Capture the cell that displays the provided text and extract its (X, Y) central coordinate. 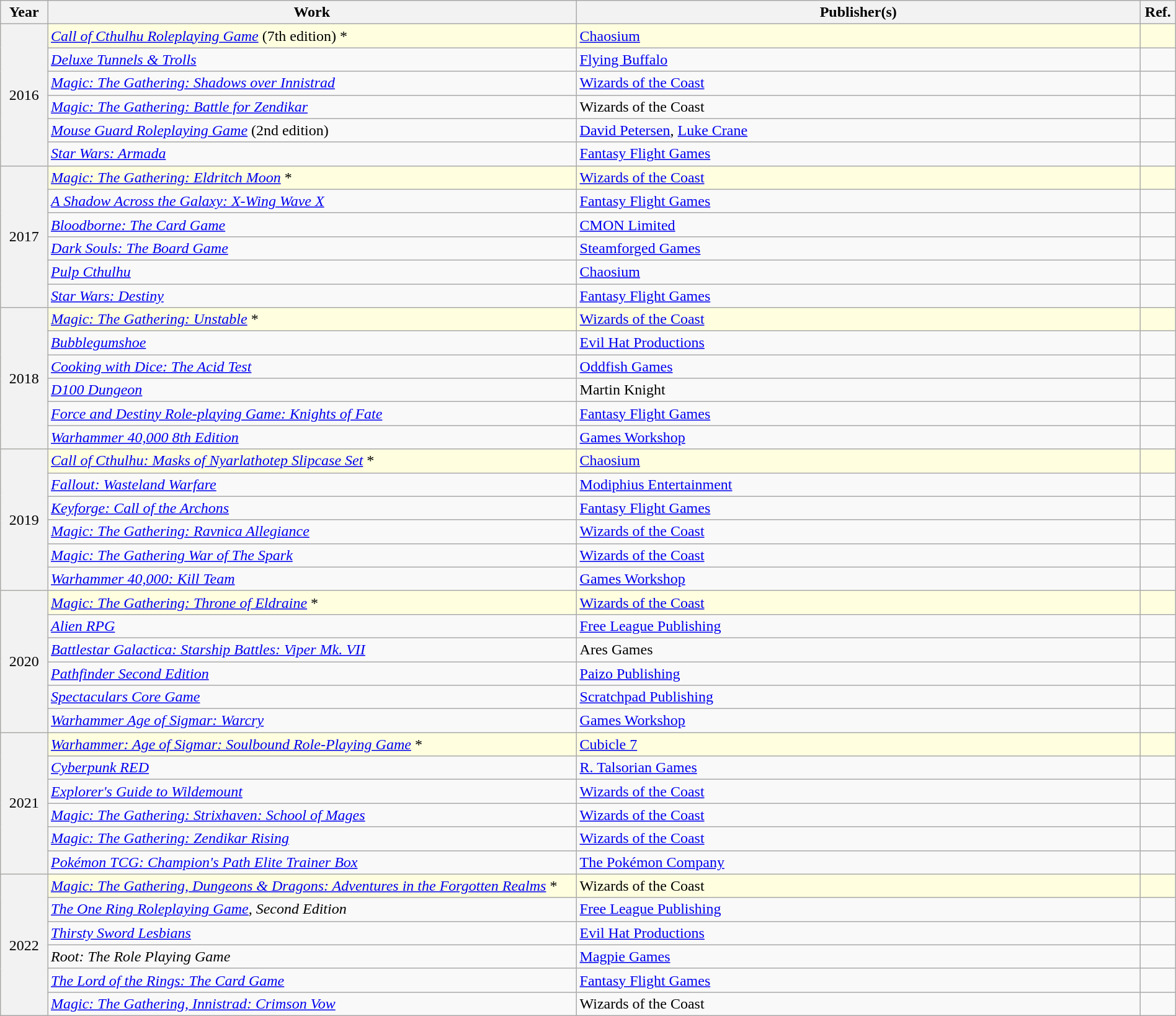
Call of Cthulhu Roleplaying Game (7th edition) * (313, 36)
The Pokémon Company (858, 862)
Pokémon TCG: Champion's Path Elite Trainer Box (313, 862)
Force and Destiny Role-playing Game: Knights of Fate (313, 414)
Modiphius Entertainment (858, 484)
Call of Cthulhu: Masks of Nyarlathotep Slipcase Set * (313, 461)
Mouse Guard Roleplaying Game (2nd edition) (313, 130)
Scratchpad Publishing (858, 697)
R. Talsorian Games (858, 768)
Publisher(s) (858, 12)
Ref. (1157, 12)
Star Wars: Destiny (313, 296)
Warhammer 40,000: Kill Team (313, 579)
Thirsty Sword Lesbians (313, 933)
Bloodborne: The Card Game (313, 225)
Magic: The Gathering: Battle for Zendikar (313, 107)
Steamforged Games (858, 248)
The One Ring Roleplaying Game, Second Edition (313, 909)
Pathfinder Second Edition (313, 673)
CMON Limited (858, 225)
Magic: The Gathering War of The Spark (313, 555)
Dark Souls: The Board Game (313, 248)
Martin Knight (858, 390)
Work (313, 12)
Spectaculars Core Game (313, 697)
Ares Games (858, 649)
Magic: The Gathering: Strixhaven: School of Mages (313, 815)
Magic: The Gathering, Dungeons & Dragons: Adventures in the Forgotten Realms * (313, 886)
Bubblegumshoe (313, 343)
Oddfish Games (858, 367)
Deluxe Tunnels & Trolls (313, 60)
Year (24, 12)
Cooking with Dice: The Acid Test (313, 367)
Star Wars: Armada (313, 154)
Battlestar Galactica: Starship Battles: Viper Mk. VII (313, 649)
Magic: The Gathering: Shadows over Innistrad (313, 83)
2018 (24, 378)
Flying Buffalo (858, 60)
Alien RPG (313, 626)
The Lord of the Rings: The Card Game (313, 980)
Pulp Cthulhu (313, 272)
Magic: The Gathering: Ravnica Allegiance (313, 532)
D100 Dungeon (313, 390)
2021 (24, 803)
Magpie Games (858, 956)
Magic: The Gathering: Zendikar Rising (313, 839)
Cubicle 7 (858, 744)
Magic: The Gathering: Unstable * (313, 319)
2019 (24, 520)
Root: The Role Playing Game (313, 956)
2022 (24, 945)
Paizo Publishing (858, 673)
Fallout: Wasteland Warfare (313, 484)
A Shadow Across the Galaxy: X-Wing Wave X (313, 201)
Warhammer: Age of Sigmar: Soulbound Role-Playing Game * (313, 744)
Explorer's Guide to Wildemount (313, 791)
2017 (24, 236)
David Petersen, Luke Crane (858, 130)
Magic: The Gathering: Throne of Eldraine * (313, 602)
Warhammer Age of Sigmar: Warcry (313, 721)
2016 (24, 95)
2020 (24, 661)
Warhammer 40,000 8th Edition (313, 437)
Magic: The Gathering: Eldritch Moon * (313, 177)
Keyforge: Call of the Archons (313, 508)
Cyberpunk RED (313, 768)
Magic: The Gathering, Innistrad: Crimson Vow (313, 1004)
